For the text-containing cell, return its midpoint in (x, y) coordinate format. 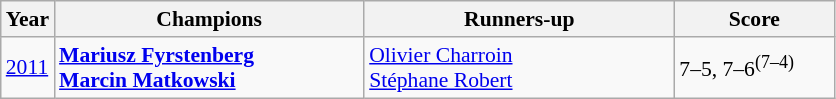
Score (754, 19)
Runners-up (519, 19)
Year (28, 19)
Champions (209, 19)
Olivier Charroin Stéphane Robert (519, 68)
7–5, 7–6(7–4) (754, 68)
2011 (28, 68)
Mariusz Fyrstenberg Marcin Matkowski (209, 68)
